Return (x, y) of the center of cell containing provided text 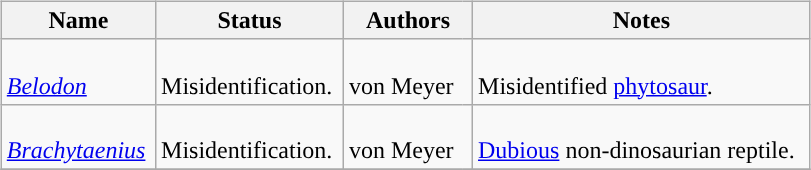
Brachytaenius (78, 136)
Name (78, 20)
Belodon (78, 72)
Status (250, 20)
Authors (408, 20)
Notes (642, 20)
Misidentified phytosaur. (642, 72)
Dubious non-dinosaurian reptile. (642, 136)
